From the cell containing the given text, extract its center point as (X, Y) coordinate. 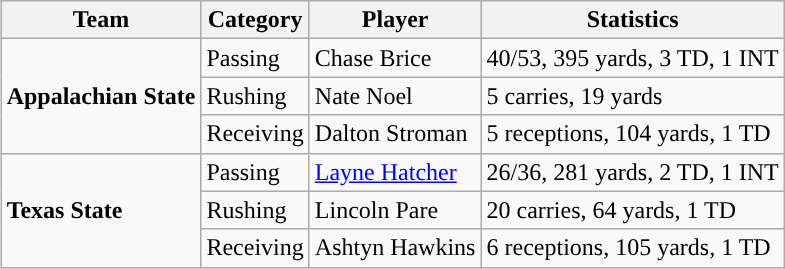
Dalton Stroman (395, 134)
5 carries, 19 yards (632, 96)
Team (101, 20)
20 carries, 64 yards, 1 TD (632, 210)
5 receptions, 104 yards, 1 TD (632, 134)
Category (255, 20)
6 receptions, 105 yards, 1 TD (632, 248)
Appalachian State (101, 96)
40/53, 395 yards, 3 TD, 1 INT (632, 58)
Layne Hatcher (395, 172)
Nate Noel (395, 96)
Chase Brice (395, 58)
Player (395, 20)
Lincoln Pare (395, 210)
Statistics (632, 20)
26/36, 281 yards, 2 TD, 1 INT (632, 172)
Ashtyn Hawkins (395, 248)
Texas State (101, 210)
